Provide the [x, y] coordinate of the cell's center where the given text is located.  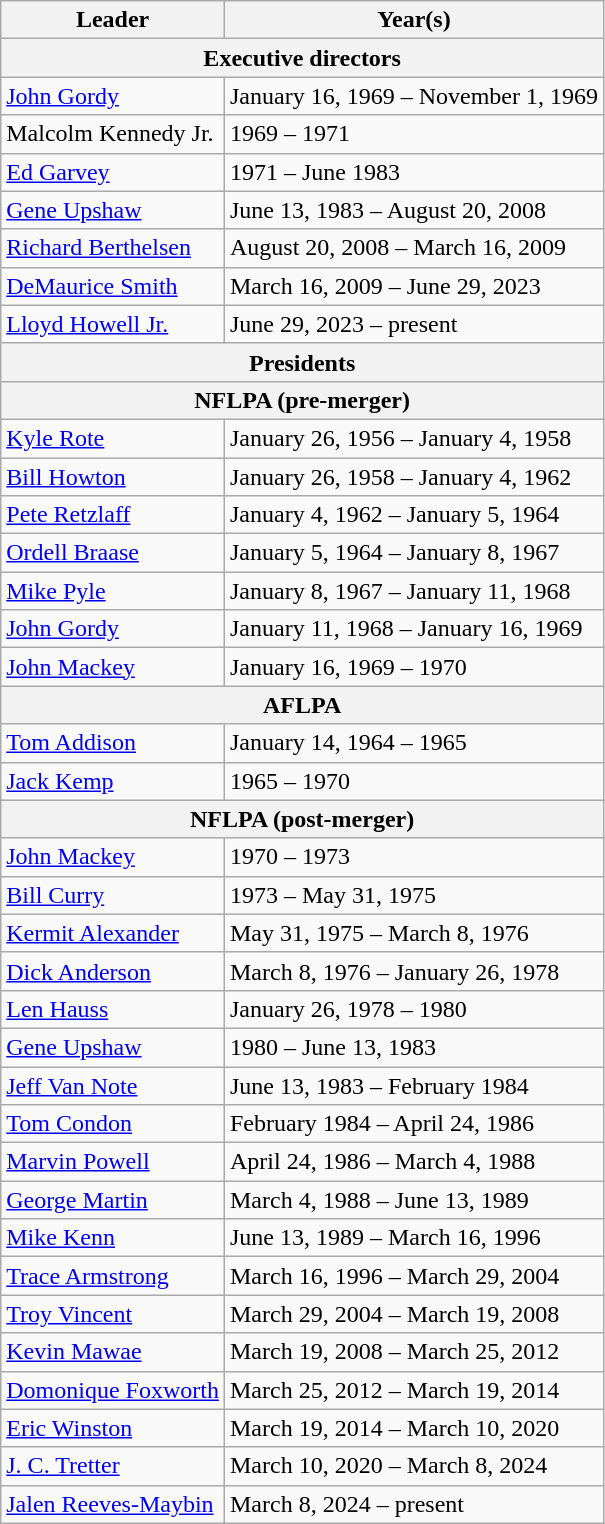
Marvin Powell [113, 1162]
Bill Howton [113, 477]
February 1984 – April 24, 1986 [414, 1124]
Tom Condon [113, 1124]
Dick Anderson [113, 971]
March 8, 2024 – present [414, 1504]
Eric Winston [113, 1428]
1980 – June 13, 1983 [414, 1047]
1970 – 1973 [414, 857]
Richard Berthelsen [113, 248]
Ed Garvey [113, 172]
May 31, 1975 – March 8, 1976 [414, 933]
June 13, 1989 – March 16, 1996 [414, 1238]
March 8, 1976 – January 26, 1978 [414, 971]
Ordell Braase [113, 553]
June 13, 1983 – February 1984 [414, 1085]
Mike Kenn [113, 1238]
Tom Addison [113, 743]
Kevin Mawae [113, 1352]
1971 – June 1983 [414, 172]
Lloyd Howell Jr. [113, 324]
Presidents [302, 362]
January 26, 1958 – January 4, 1962 [414, 477]
June 29, 2023 – present [414, 324]
NFLPA (post-merger) [302, 819]
June 13, 1983 – August 20, 2008 [414, 210]
Kyle Rote [113, 438]
January 14, 1964 – 1965 [414, 743]
March 19, 2008 – March 25, 2012 [414, 1352]
1965 – 1970 [414, 781]
January 8, 1967 – January 11, 1968 [414, 591]
Domonique Foxworth [113, 1390]
1969 – 1971 [414, 134]
Mike Pyle [113, 591]
Len Hauss [113, 1009]
January 4, 1962 – January 5, 1964 [414, 515]
March 16, 2009 – June 29, 2023 [414, 286]
Troy Vincent [113, 1314]
Leader [113, 20]
J. C. Tretter [113, 1466]
George Martin [113, 1200]
Year(s) [414, 20]
Trace Armstrong [113, 1276]
January 16, 1969 – November 1, 1969 [414, 96]
January 16, 1969 – 1970 [414, 667]
March 19, 2014 – March 10, 2020 [414, 1428]
January 26, 1956 – January 4, 1958 [414, 438]
NFLPA (pre-merger) [302, 400]
March 25, 2012 – March 19, 2014 [414, 1390]
Malcolm Kennedy Jr. [113, 134]
Jack Kemp [113, 781]
March 10, 2020 – March 8, 2024 [414, 1466]
January 26, 1978 – 1980 [414, 1009]
March 29, 2004 – March 19, 2008 [414, 1314]
Bill Curry [113, 895]
March 16, 1996 – March 29, 2004 [414, 1276]
Pete Retzlaff [113, 515]
Kermit Alexander [113, 933]
March 4, 1988 – June 13, 1989 [414, 1200]
January 5, 1964 – January 8, 1967 [414, 553]
1973 – May 31, 1975 [414, 895]
Jeff Van Note [113, 1085]
April 24, 1986 – March 4, 1988 [414, 1162]
DeMaurice Smith [113, 286]
Executive directors [302, 58]
AFLPA [302, 705]
August 20, 2008 – March 16, 2009 [414, 248]
Jalen Reeves-Maybin [113, 1504]
January 11, 1968 – January 16, 1969 [414, 629]
